Return [x, y] of the center of cell containing provided text 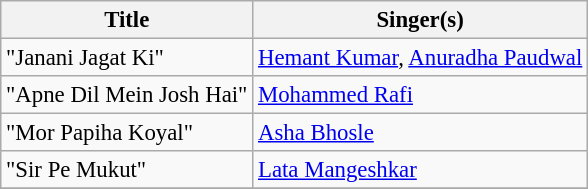
"Sir Pe Mukut" [127, 170]
Singer(s) [420, 20]
"Mor Papiha Koyal" [127, 133]
Asha Bhosle [420, 133]
Title [127, 20]
"Janani Jagat Ki" [127, 58]
Hemant Kumar, Anuradha Paudwal [420, 58]
Lata Mangeshkar [420, 170]
Mohammed Rafi [420, 95]
"Apne Dil Mein Josh Hai" [127, 95]
